Provide the [X, Y] coordinate of the cell's center where the given text is located.  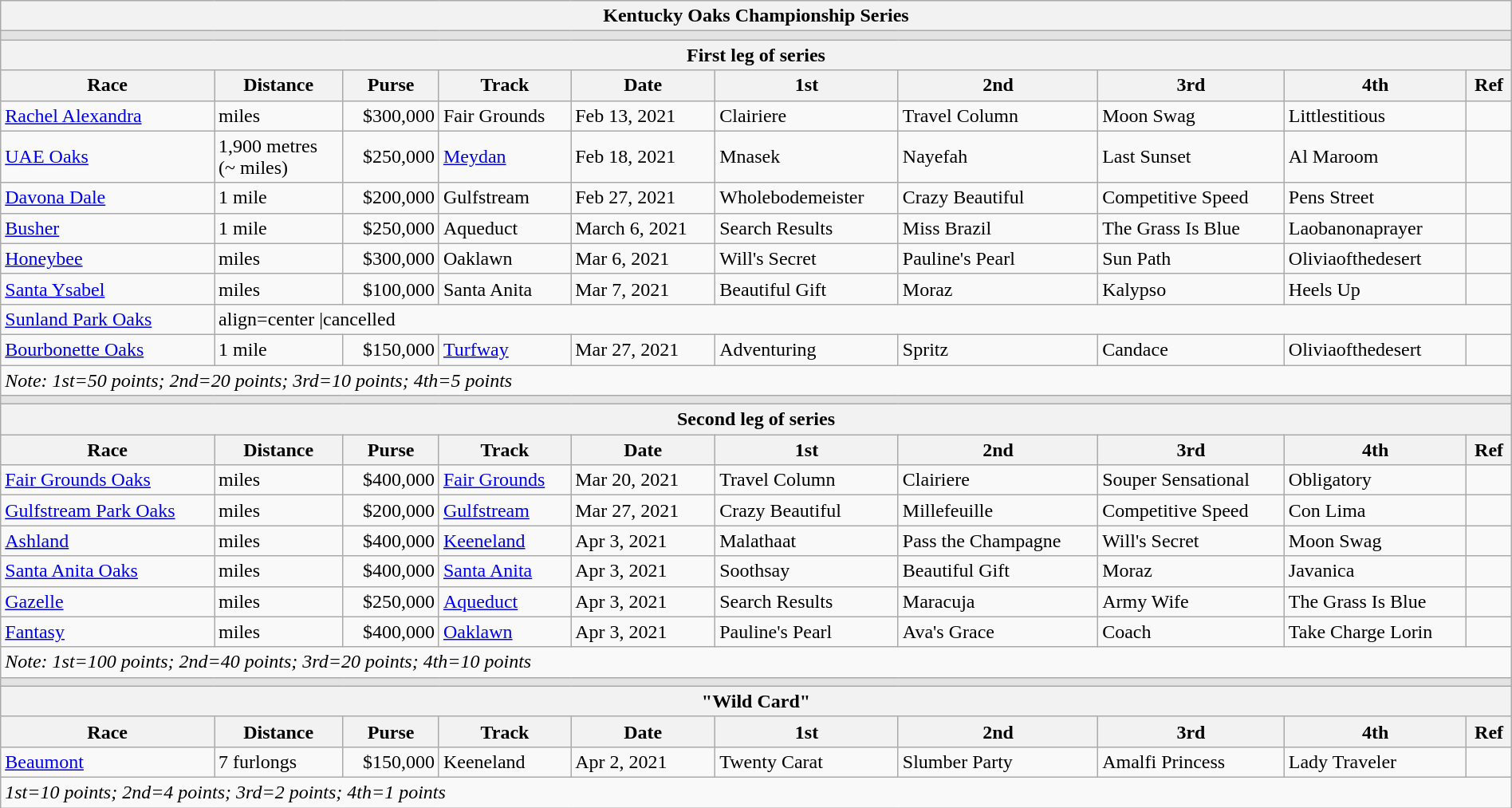
Millefeuille [998, 510]
Meydan [504, 156]
Feb 27, 2021 [643, 198]
Fantasy [108, 632]
Souper Sensational [1191, 480]
Coach [1191, 632]
Gulfstream Park Oaks [108, 510]
Ashland [108, 541]
Candace [1191, 349]
Maracuja [998, 601]
Mar 7, 2021 [643, 289]
March 6, 2021 [643, 228]
1,900 metres(~ miles) [279, 156]
Turfway [504, 349]
Malathaat [807, 541]
Spritz [998, 349]
Adventuring [807, 349]
Beaumont [108, 762]
Sun Path [1191, 258]
Note: 1st=100 points; 2nd=40 points; 3rd=20 points; 4th=10 points [756, 662]
Take Charge Lorin [1375, 632]
Mar 20, 2021 [643, 480]
Second leg of series [756, 420]
Busher [108, 228]
Santa Anita Oaks [108, 571]
Feb 13, 2021 [643, 116]
Miss Brazil [998, 228]
Sunland Park Oaks [108, 319]
Note: 1st=50 points; 2nd=20 points; 3rd=10 points; 4th=5 points [756, 380]
align=center |cancelled [863, 319]
Kentucky Oaks Championship Series [756, 16]
Nayefah [998, 156]
Honeybee [108, 258]
Javanica [1375, 571]
UAE Oaks [108, 156]
Mnasek [807, 156]
Obligatory [1375, 480]
Ava's Grace [998, 632]
Lady Traveler [1375, 762]
Mar 6, 2021 [643, 258]
Wholebodemeister [807, 198]
Heels Up [1375, 289]
Con Lima [1375, 510]
Slumber Party [998, 762]
Twenty Carat [807, 762]
First leg of series [756, 55]
Pens Street [1375, 198]
Al Maroom [1375, 156]
Davona Dale [108, 198]
Littlestitious [1375, 116]
Rachel Alexandra [108, 116]
"Wild Card" [756, 701]
Fair Grounds Oaks [108, 480]
Amalfi Princess [1191, 762]
Santa Ysabel [108, 289]
Gazelle [108, 601]
Laobanonaprayer [1375, 228]
Soothsay [807, 571]
Apr 2, 2021 [643, 762]
Last Sunset [1191, 156]
Feb 18, 2021 [643, 156]
1st=10 points; 2nd=4 points; 3rd=2 points; 4th=1 points [756, 792]
$100,000 [391, 289]
Army Wife [1191, 601]
Bourbonette Oaks [108, 349]
Kalypso [1191, 289]
7 furlongs [279, 762]
Pass the Champagne [998, 541]
